From the cell containing the given text, extract its center point as [X, Y] coordinate. 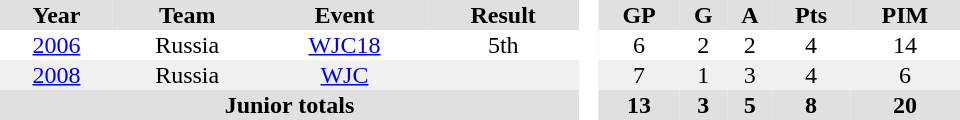
5th [504, 45]
1 [703, 75]
13 [639, 105]
Junior totals [290, 105]
7 [639, 75]
WJC [344, 75]
WJC18 [344, 45]
14 [905, 45]
8 [811, 105]
Event [344, 15]
2006 [56, 45]
G [703, 15]
Year [56, 15]
2008 [56, 75]
A [750, 15]
PIM [905, 15]
Team [187, 15]
Pts [811, 15]
20 [905, 105]
GP [639, 15]
Result [504, 15]
5 [750, 105]
